Locate the cell with the specified text and output its (X, Y) center coordinate. 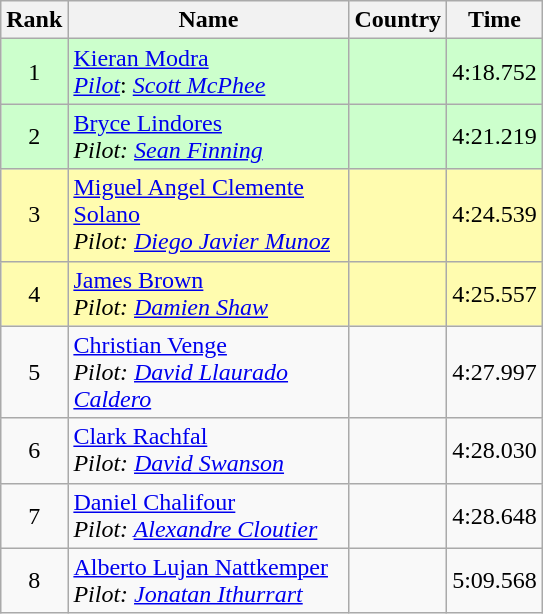
Rank (34, 20)
2 (34, 136)
Kieran ModraPilot: Scott McPhee (208, 72)
6 (34, 450)
Clark RachfalPilot: David Swanson (208, 450)
James BrownPilot: Damien Shaw (208, 294)
7 (34, 516)
Daniel ChalifourPilot: Alexandre Cloutier (208, 516)
Bryce LindoresPilot: Sean Finning (208, 136)
4:28.030 (495, 450)
3 (34, 215)
4:28.648 (495, 516)
4:24.539 (495, 215)
Name (208, 20)
5 (34, 372)
Christian VengePilot: David Llaurado Caldero (208, 372)
4:21.219 (495, 136)
5:09.568 (495, 580)
4:25.557 (495, 294)
8 (34, 580)
4 (34, 294)
4:27.997 (495, 372)
1 (34, 72)
Alberto Lujan NattkemperPilot: Jonatan Ithurrart (208, 580)
Time (495, 20)
4:18.752 (495, 72)
Country (398, 20)
Miguel Angel Clemente SolanoPilot: Diego Javier Munoz (208, 215)
